Pinpoint the cell where the given text exists, returning its (x, y) midpoint coordinate. 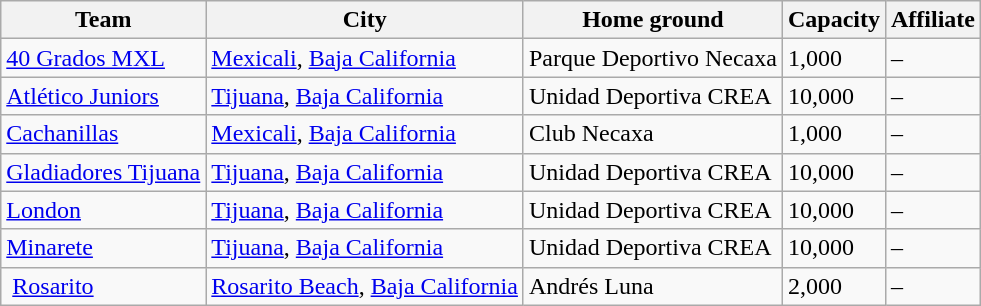
Capacity (834, 20)
Home ground (652, 20)
London (104, 210)
40 Grados MXL (104, 58)
Gladiadores Tijuana (104, 172)
Team (104, 20)
Minarete (104, 248)
City (365, 20)
2,000 (834, 286)
Parque Deportivo Necaxa (652, 58)
Cachanillas (104, 134)
Atlético Juniors (104, 96)
Club Necaxa (652, 134)
Rosarito (104, 286)
Andrés Luna (652, 286)
Rosarito Beach, Baja California (365, 286)
Affiliate (932, 20)
